Provide the (x, y) coordinate of the cell's center where the given text is located.  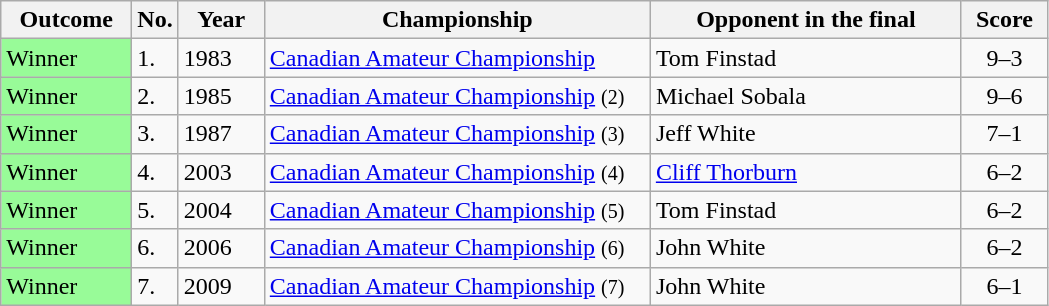
Championship (457, 20)
1987 (221, 134)
Jeff White (806, 134)
Outcome (66, 20)
7. (155, 286)
2003 (221, 172)
Canadian Amateur Championship (6) (457, 248)
2009 (221, 286)
2004 (221, 210)
Year (221, 20)
7–1 (1004, 134)
Opponent in the final (806, 20)
1. (155, 58)
Canadian Amateur Championship (7) (457, 286)
1983 (221, 58)
Michael Sobala (806, 96)
Canadian Amateur Championship (457, 58)
1985 (221, 96)
2006 (221, 248)
6–1 (1004, 286)
2. (155, 96)
Canadian Amateur Championship (4) (457, 172)
Canadian Amateur Championship (5) (457, 210)
9–3 (1004, 58)
Canadian Amateur Championship (2) (457, 96)
9–6 (1004, 96)
Cliff Thorburn (806, 172)
4. (155, 172)
No. (155, 20)
5. (155, 210)
6. (155, 248)
3. (155, 134)
Score (1004, 20)
Canadian Amateur Championship (3) (457, 134)
